Locate the cell with the specified text and output its [X, Y] center coordinate. 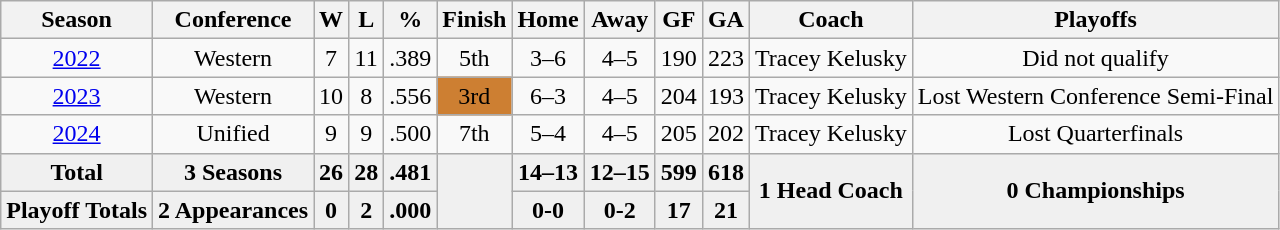
7th [474, 134]
Coach [830, 20]
8 [366, 96]
% [410, 20]
Conference [234, 20]
L [366, 20]
190 [678, 58]
5–4 [548, 134]
W [332, 20]
12–15 [620, 172]
0-2 [620, 210]
.000 [410, 210]
205 [678, 134]
618 [726, 172]
6–3 [548, 96]
3rd [474, 96]
10 [332, 96]
5th [474, 58]
2023 [77, 96]
2022 [77, 58]
Away [620, 20]
0 Championships [1096, 191]
Did not qualify [1096, 58]
3 Seasons [234, 172]
Playoff Totals [77, 210]
3–6 [548, 58]
21 [726, 210]
GA [726, 20]
Season [77, 20]
2 Appearances [234, 210]
599 [678, 172]
202 [726, 134]
.389 [410, 58]
26 [332, 172]
Unified [234, 134]
GF [678, 20]
Lost Quarterfinals [1096, 134]
Finish [474, 20]
.556 [410, 96]
223 [726, 58]
28 [366, 172]
193 [726, 96]
7 [332, 58]
204 [678, 96]
0 [332, 210]
Home [548, 20]
.481 [410, 172]
1 Head Coach [830, 191]
Total [77, 172]
11 [366, 58]
2 [366, 210]
Lost Western Conference Semi-Final [1096, 96]
.500 [410, 134]
2024 [77, 134]
Playoffs [1096, 20]
14–13 [548, 172]
0-0 [548, 210]
17 [678, 210]
